Pinpoint the cell where the given text exists, returning its (X, Y) midpoint coordinate. 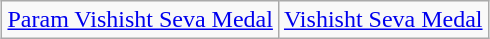
Param Vishisht Seva Medal (140, 20)
Vishisht Seva Medal (383, 20)
